Scan for the cell matching the given text and deliver its [X, Y] coordinate at center. 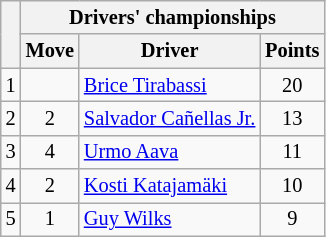
3 [11, 152]
Brice Tirabassi [170, 85]
11 [292, 152]
Guy Wilks [170, 219]
Driver [170, 51]
Salvador Cañellas Jr. [170, 118]
5 [11, 219]
Move [50, 51]
10 [292, 186]
Points [292, 51]
13 [292, 118]
Kosti Katajamäki [170, 186]
20 [292, 85]
9 [292, 219]
Urmo Aava [170, 152]
Drivers' championships [173, 17]
